Pinpoint the cell where the given text exists, returning its (X, Y) midpoint coordinate. 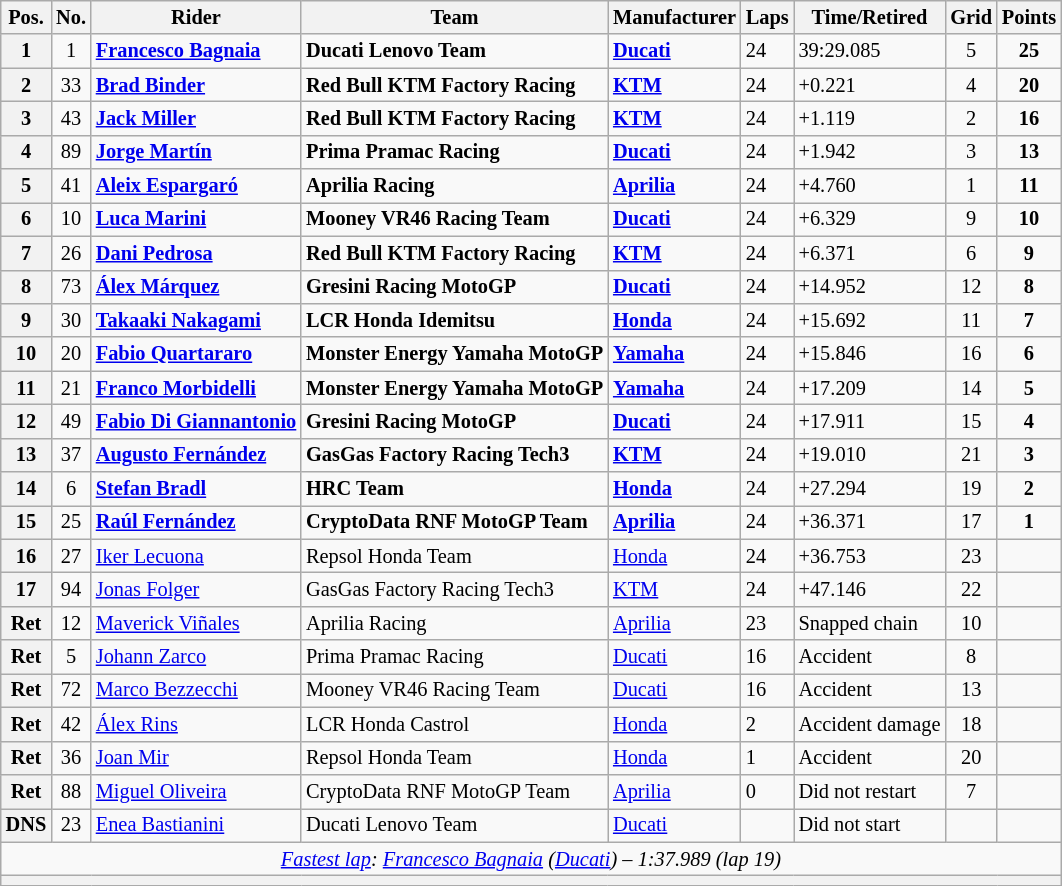
Iker Lecuona (196, 556)
+15.846 (870, 354)
+47.146 (870, 589)
DNS (26, 825)
HRC Team (454, 489)
+0.221 (870, 85)
Did not restart (870, 791)
Augusto Fernández (196, 455)
42 (71, 724)
72 (71, 690)
+4.760 (870, 186)
Johann Zarco (196, 657)
Joan Mir (196, 758)
22 (971, 589)
Enea Bastianini (196, 825)
Stefan Bradl (196, 489)
Points (1029, 17)
88 (71, 791)
Raúl Fernández (196, 522)
27 (71, 556)
Pos. (26, 17)
+36.753 (870, 556)
Franco Morbidelli (196, 388)
37 (71, 455)
+6.329 (870, 219)
Did not start (870, 825)
Luca Marini (196, 219)
Álex Rins (196, 724)
+27.294 (870, 489)
89 (71, 152)
33 (71, 85)
Jorge Martín (196, 152)
Fastest lap: Francesco Bagnaia (Ducati) – 1:37.989 (lap 19) (531, 859)
Fabio Quartararo (196, 354)
Accident damage (870, 724)
LCR Honda Idemitsu (454, 320)
Laps (768, 17)
Takaaki Nakagami (196, 320)
Brad Binder (196, 85)
Jonas Folger (196, 589)
Miguel Oliveira (196, 791)
43 (71, 118)
Rider (196, 17)
Jack Miller (196, 118)
18 (971, 724)
Maverick Viñales (196, 623)
41 (71, 186)
+1.119 (870, 118)
94 (71, 589)
Grid (971, 17)
Álex Márquez (196, 287)
+36.371 (870, 522)
Time/Retired (870, 17)
Aleix Espargaró (196, 186)
39:29.085 (870, 51)
LCR Honda Castrol (454, 724)
Team (454, 17)
Marco Bezzecchi (196, 690)
Fabio Di Giannantonio (196, 421)
0 (768, 791)
Dani Pedrosa (196, 253)
49 (71, 421)
+17.911 (870, 421)
+6.371 (870, 253)
+15.692 (870, 320)
19 (971, 489)
+1.942 (870, 152)
73 (71, 287)
Manufacturer (674, 17)
+19.010 (870, 455)
+17.209 (870, 388)
30 (71, 320)
26 (71, 253)
+14.952 (870, 287)
Francesco Bagnaia (196, 51)
36 (71, 758)
Snapped chain (870, 623)
No. (71, 17)
